Return [X, Y] of the center of cell containing provided text 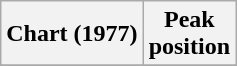
Peakposition [189, 34]
Chart (1977) [72, 34]
